Determine the [x, y] coordinate at the center of the cell enclosing the given text.  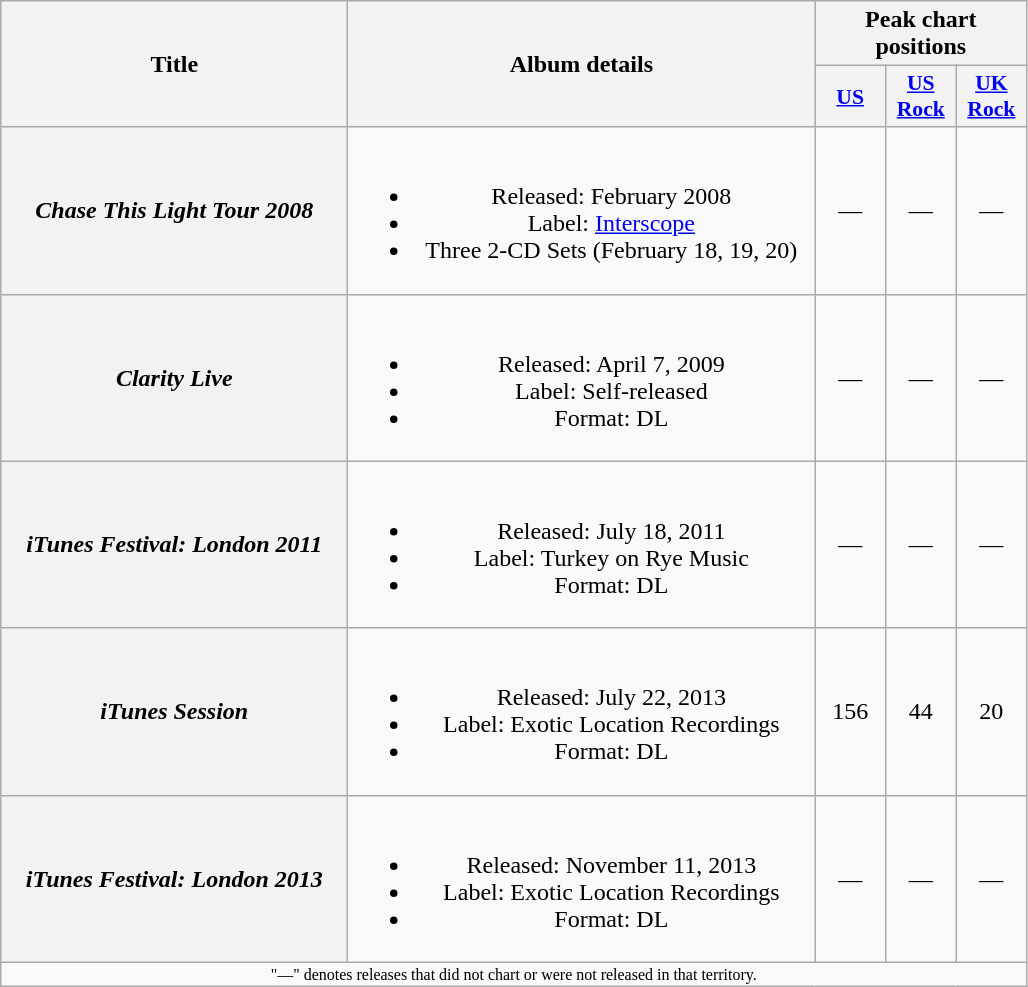
Chase This Light Tour 2008 [174, 210]
Peak chart positions [921, 34]
US Rock [920, 96]
Released: April 7, 2009Label: Self-releasedFormat: DL [582, 378]
44 [920, 712]
iTunes Festival: London 2011 [174, 544]
UKRock [992, 96]
Clarity Live [174, 378]
Title [174, 64]
"—" denotes releases that did not chart or were not released in that territory. [514, 974]
Released: February 2008Label: InterscopeThree 2-CD Sets (February 18, 19, 20) [582, 210]
20 [992, 712]
Released: July 18, 2011Label: Turkey on Rye MusicFormat: DL [582, 544]
Released: July 22, 2013Label: Exotic Location RecordingsFormat: DL [582, 712]
iTunes Session [174, 712]
Album details [582, 64]
156 [850, 712]
US [850, 96]
Released: November 11, 2013Label: Exotic Location RecordingsFormat: DL [582, 878]
iTunes Festival: London 2013 [174, 878]
